Return the (x, y) coordinate for the center point of the cell that contains the specified text.  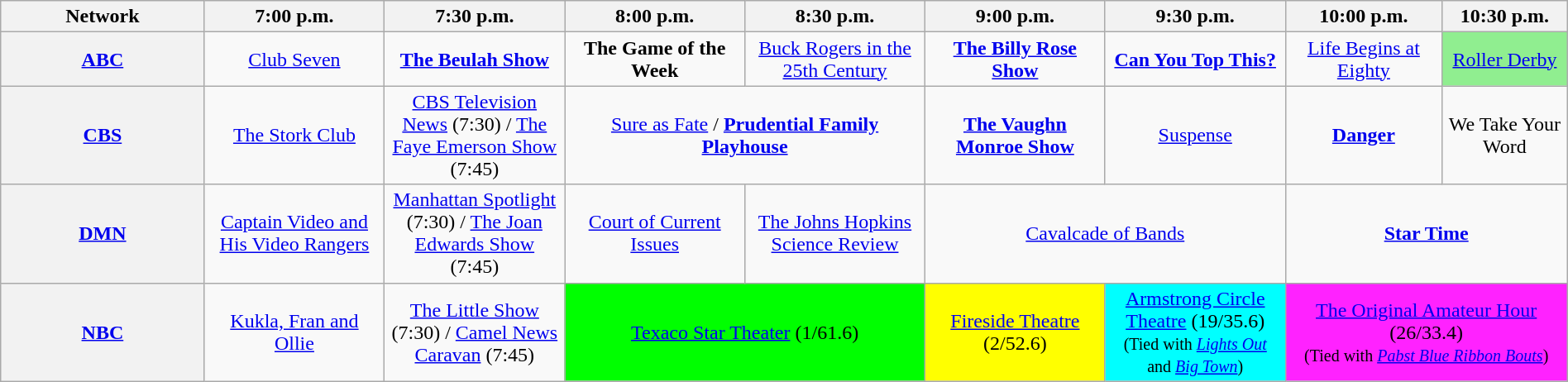
Club Seven (294, 60)
Suspense (1195, 136)
9:30 p.m. (1195, 17)
The Game of the Week (655, 60)
CBS (103, 136)
Life Begins at Eighty (1363, 60)
Texaco Star Theater (1/61.6) (745, 332)
Fireside Theatre (2/52.6) (1015, 332)
8:00 p.m. (655, 17)
Manhattan Spotlight (7:30) / The Joan Edwards Show (7:45) (475, 233)
Kukla, Fran and Ollie (294, 332)
CBS Television News (7:30) / The Faye Emerson Show (7:45) (475, 136)
Roller Derby (1505, 60)
The Billy Rose Show (1015, 60)
The Beulah Show (475, 60)
Network (103, 17)
Captain Video and His Video Rangers (294, 233)
NBC (103, 332)
Sure as Fate / Prudential Family Playhouse (745, 136)
Star Time (1426, 233)
Danger (1363, 136)
We Take Your Word (1505, 136)
The Vaughn Monroe Show (1015, 136)
Court of Current Issues (655, 233)
Cavalcade of Bands (1105, 233)
ABC (103, 60)
10:00 p.m. (1363, 17)
The Johns Hopkins Science Review (835, 233)
Buck Rogers in the 25th Century (835, 60)
Armstrong Circle Theatre (19/35.6)(Tied with Lights Out and Big Town) (1195, 332)
7:00 p.m. (294, 17)
The Stork Club (294, 136)
DMN (103, 233)
The Little Show (7:30) / Camel News Caravan (7:45) (475, 332)
8:30 p.m. (835, 17)
9:00 p.m. (1015, 17)
7:30 p.m. (475, 17)
10:30 p.m. (1505, 17)
Can You Top This? (1195, 60)
The Original Amateur Hour (26/33.4)(Tied with Pabst Blue Ribbon Bouts) (1426, 332)
